Return [X, Y] of the center of cell containing provided text 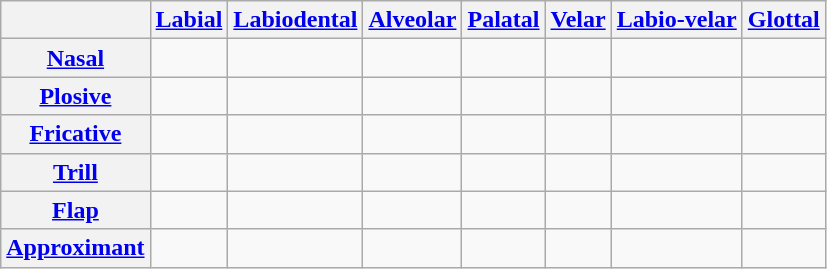
Plosive [76, 96]
Palatal [504, 20]
Labiodental [296, 20]
Approximant [76, 248]
Nasal [76, 58]
Trill [76, 172]
Alveolar [412, 20]
Labial [189, 20]
Fricative [76, 134]
Velar [578, 20]
Flap [76, 210]
Glottal [784, 20]
Labio-velar [676, 20]
